Return the [x, y] coordinate for the center point of the cell that contains the specified text.  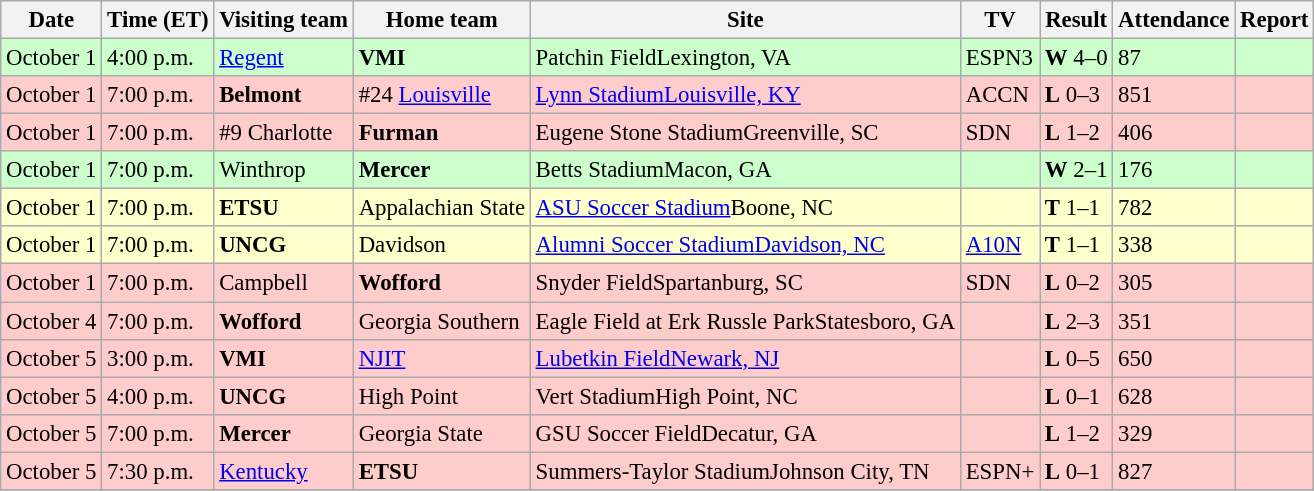
Lynn StadiumLouisville, KY [745, 95]
ESPN+ [1000, 471]
628 [1174, 396]
Davidson [442, 245]
L 0–2 [1076, 283]
3:00 p.m. [158, 358]
ASU Soccer StadiumBoone, NC [745, 208]
Regent [284, 58]
Visiting team [284, 20]
Kentucky [284, 471]
Winthrop [284, 170]
#9 Charlotte [284, 133]
W 4–0 [1076, 58]
Time (ET) [158, 20]
#24 Louisville [442, 95]
Lubetkin FieldNewark, NJ [745, 358]
Site [745, 20]
87 [1174, 58]
Home team [442, 20]
Snyder FieldSpartanburg, SC [745, 283]
W 2–1 [1076, 170]
Result [1076, 20]
Eagle Field at Erk Russle ParkStatesboro, GA [745, 321]
L 2–3 [1076, 321]
Georgia Southern [442, 321]
Georgia State [442, 433]
October 4 [52, 321]
351 [1174, 321]
329 [1174, 433]
Vert StadiumHigh Point, NC [745, 396]
Patchin FieldLexington, VA [745, 58]
Eugene Stone StadiumGreenville, SC [745, 133]
A10N [1000, 245]
827 [1174, 471]
650 [1174, 358]
Summers-Taylor StadiumJohnson City, TN [745, 471]
406 [1174, 133]
Belmont [284, 95]
7:30 p.m. [158, 471]
Appalachian State [442, 208]
Campbell [284, 283]
Furman [442, 133]
Betts StadiumMacon, GA [745, 170]
ACCN [1000, 95]
NJIT [442, 358]
TV [1000, 20]
L 0–3 [1076, 95]
Attendance [1174, 20]
GSU Soccer FieldDecatur, GA [745, 433]
Alumni Soccer StadiumDavidson, NC [745, 245]
176 [1174, 170]
L 0–5 [1076, 358]
ESPN3 [1000, 58]
Report [1274, 20]
338 [1174, 245]
851 [1174, 95]
305 [1174, 283]
782 [1174, 208]
Date [52, 20]
High Point [442, 396]
